Detect which cell encompasses the target text, then output its [x, y] center coordinate. 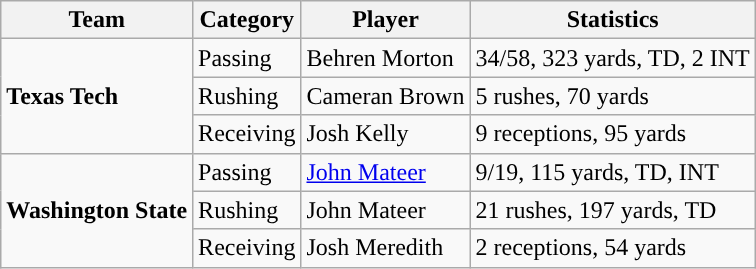
5 rushes, 70 yards [612, 96]
Texas Tech [97, 96]
Josh Meredith [386, 248]
9 receptions, 95 yards [612, 134]
Statistics [612, 20]
Josh Kelly [386, 134]
21 rushes, 197 yards, TD [612, 210]
Category [247, 20]
Cameran Brown [386, 96]
2 receptions, 54 yards [612, 248]
Washington State [97, 210]
Team [97, 20]
Player [386, 20]
Behren Morton [386, 58]
9/19, 115 yards, TD, INT [612, 172]
34/58, 323 yards, TD, 2 INT [612, 58]
